Provide the (X, Y) coordinate of the cell's center where the given text is located.  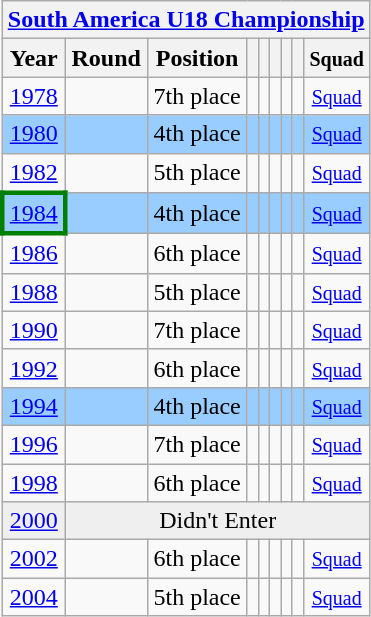
Didn't Enter (218, 521)
Year (34, 58)
1984 (34, 214)
1986 (34, 254)
Round (106, 58)
1996 (34, 444)
2004 (34, 597)
1978 (34, 96)
2002 (34, 559)
1980 (34, 134)
Position (197, 58)
1994 (34, 406)
1982 (34, 173)
1998 (34, 483)
2000 (34, 521)
1990 (34, 330)
South America U18 Championship (186, 20)
1992 (34, 368)
1988 (34, 292)
